Provide the [x, y] coordinate of the cell's center where the given text is located.  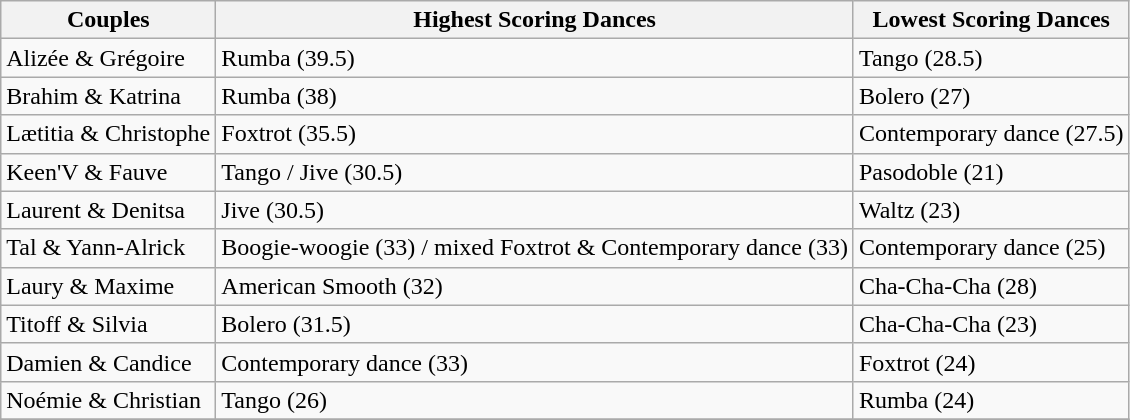
Brahim & Katrina [108, 96]
Rumba (38) [535, 96]
Keen'V & Fauve [108, 172]
Noémie & Christian [108, 400]
Jive (30.5) [535, 210]
Alizée & Grégoire [108, 58]
Boogie-woogie (33) / mixed Foxtrot & Contemporary dance (33) [535, 248]
Bolero (27) [991, 96]
Cha-Cha-Cha (23) [991, 324]
Laurent & Denitsa [108, 210]
Lowest Scoring Dances [991, 20]
Damien & Candice [108, 362]
Cha-Cha-Cha (28) [991, 286]
Tango (26) [535, 400]
Lætitia & Christophe [108, 134]
Tango / Jive (30.5) [535, 172]
Rumba (39.5) [535, 58]
Foxtrot (24) [991, 362]
Contemporary dance (25) [991, 248]
Titoff & Silvia [108, 324]
Contemporary dance (33) [535, 362]
Contemporary dance (27.5) [991, 134]
Waltz (23) [991, 210]
Laury & Maxime [108, 286]
Highest Scoring Dances [535, 20]
Tal & Yann-Alrick [108, 248]
Rumba (24) [991, 400]
Pasodoble (21) [991, 172]
Foxtrot (35.5) [535, 134]
Couples [108, 20]
American Smooth (32) [535, 286]
Tango (28.5) [991, 58]
Bolero (31.5) [535, 324]
